Return the [x, y] coordinate for the center point of the cell that contains the specified text.  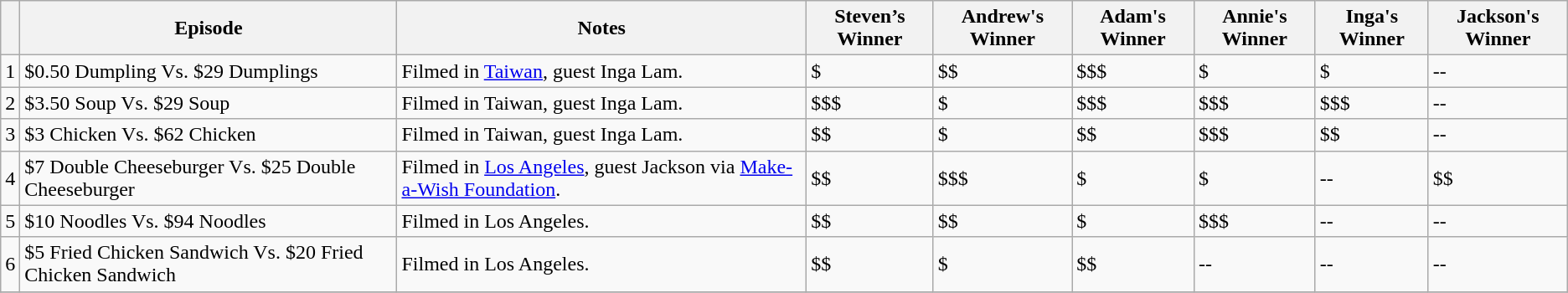
Andrew's Winner [1002, 28]
3 [10, 135]
Adam's Winner [1133, 28]
$3 Chicken Vs. $62 Chicken [209, 135]
$3.50 Soup Vs. $29 Soup [209, 103]
Filmed in Los Angeles, guest Jackson via Make-a-Wish Foundation. [601, 177]
Jackson's Winner [1498, 28]
Notes [601, 28]
4 [10, 177]
1 [10, 71]
Steven’s Winner [870, 28]
$0.50 Dumpling Vs. $29 Dumplings [209, 71]
6 [10, 265]
Inga's Winner [1372, 28]
$10 Noodles Vs. $94 Noodles [209, 221]
$5 Fried Chicken Sandwich Vs. $20 Fried Chicken Sandwich [209, 265]
5 [10, 221]
$7 Double Cheeseburger Vs. $25 Double Cheeseburger [209, 177]
Annie's Winner [1255, 28]
2 [10, 103]
Episode [209, 28]
